Pinpoint the cell where the given text exists, returning its [X, Y] midpoint coordinate. 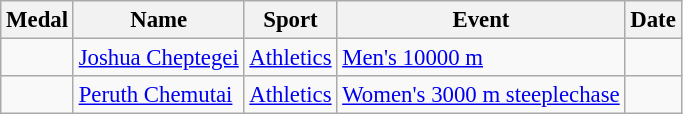
Joshua Cheptegei [158, 58]
Date [653, 20]
Peruth Chemutai [158, 95]
Event [481, 20]
Women's 3000 m steeplechase [481, 95]
Men's 10000 m [481, 58]
Medal [38, 20]
Sport [290, 20]
Name [158, 20]
